Output the [x, y] coordinate of the center of the cell containing the given text.  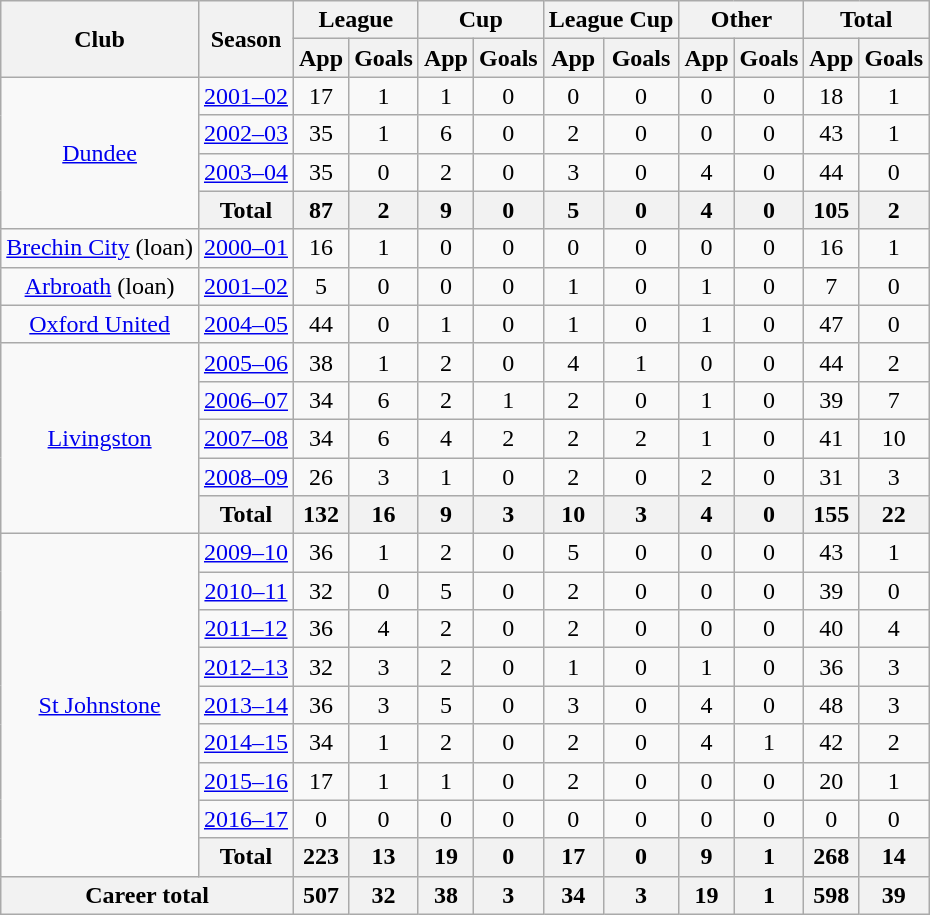
2000–01 [246, 248]
2003–04 [246, 172]
47 [832, 324]
Other [742, 20]
2014–15 [246, 743]
48 [832, 705]
105 [832, 210]
20 [832, 781]
2012–13 [246, 667]
223 [322, 857]
31 [832, 477]
13 [384, 857]
26 [322, 477]
14 [894, 857]
Club [100, 39]
Career total [148, 895]
League [356, 20]
268 [832, 857]
2008–09 [246, 477]
Brechin City (loan) [100, 248]
Dundee [100, 153]
155 [832, 515]
598 [832, 895]
2010–11 [246, 591]
2002–03 [246, 134]
2015–16 [246, 781]
2013–14 [246, 705]
2009–10 [246, 553]
St Johnstone [100, 706]
507 [322, 895]
2016–17 [246, 819]
2006–07 [246, 400]
Cup [480, 20]
2004–05 [246, 324]
2011–12 [246, 629]
Arbroath (loan) [100, 286]
Season [246, 39]
Oxford United [100, 324]
18 [832, 96]
Livingston [100, 438]
42 [832, 743]
132 [322, 515]
2007–08 [246, 438]
22 [894, 515]
2005–06 [246, 362]
40 [832, 629]
41 [832, 438]
League Cup [611, 20]
87 [322, 210]
